Locate the cell with the specified text and output its [X, Y] center coordinate. 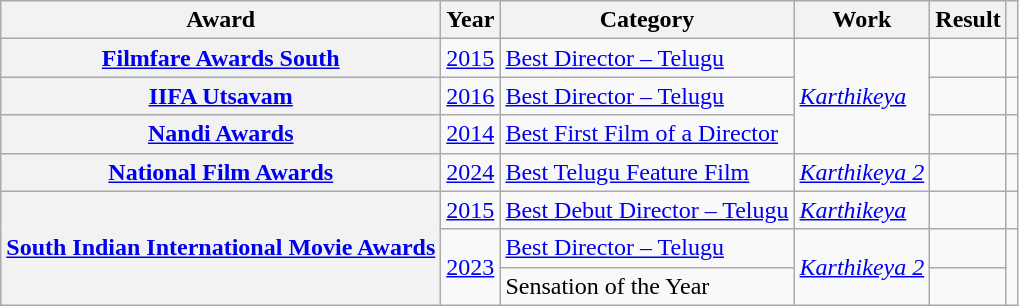
Best First Film of a Director [647, 134]
2024 [470, 172]
Nandi Awards [221, 134]
IIFA Utsavam [221, 96]
Best Telugu Feature Film [647, 172]
Work [862, 20]
2023 [470, 267]
Sensation of the Year [647, 286]
2016 [470, 96]
Award [221, 20]
National Film Awards [221, 172]
Best Debut Director – Telugu [647, 210]
Category [647, 20]
2014 [470, 134]
South Indian International Movie Awards [221, 248]
Result [968, 20]
Year [470, 20]
Filmfare Awards South [221, 58]
